Extract the (X, Y) coordinate from the center of the cell holding the provided text.  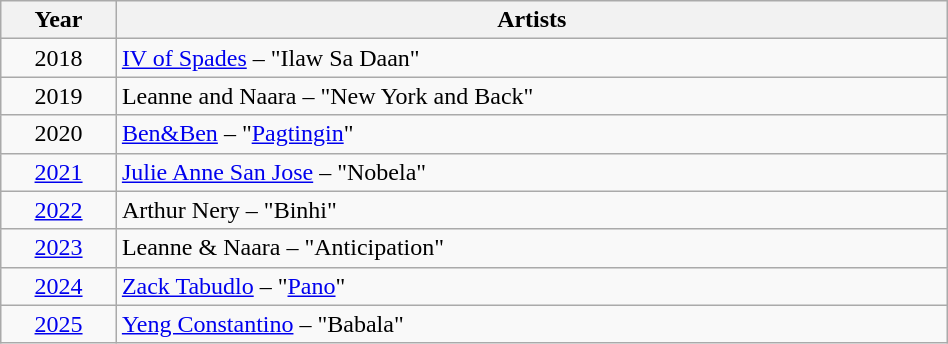
IV of Spades – "Ilaw Sa Daan" (532, 58)
Leanne and Naara – "New York and Back" (532, 96)
2018 (59, 58)
2021 (59, 172)
Ben&Ben – "Pagtingin" (532, 134)
Year (59, 20)
2024 (59, 286)
2023 (59, 248)
Zack Tabudlo – "Pano" (532, 286)
2022 (59, 210)
Leanne & Naara – "Anticipation" (532, 248)
2019 (59, 96)
Julie Anne San Jose – "Nobela" (532, 172)
Artists (532, 20)
2020 (59, 134)
Yeng Constantino – "Babala" (532, 324)
Arthur Nery – "Binhi" (532, 210)
2025 (59, 324)
